Determine the (X, Y) coordinate at the center of the cell enclosing the given text.  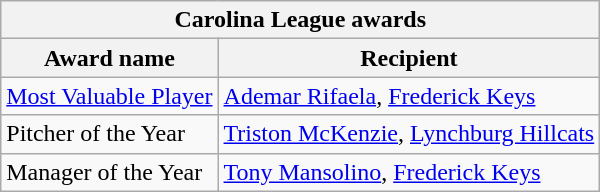
Carolina League awards (300, 20)
Triston McKenzie, Lynchburg Hillcats (409, 134)
Most Valuable Player (110, 96)
Tony Mansolino, Frederick Keys (409, 172)
Award name (110, 58)
Ademar Rifaela, Frederick Keys (409, 96)
Pitcher of the Year (110, 134)
Recipient (409, 58)
Manager of the Year (110, 172)
